Provide the [X, Y] coordinate of the cell's center where the given text is located.  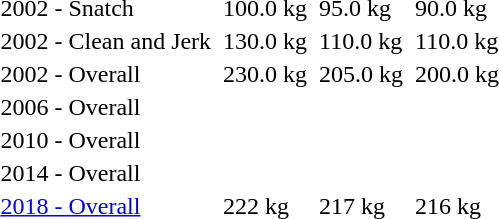
110.0 kg [362, 41]
230.0 kg [266, 74]
130.0 kg [266, 41]
205.0 kg [362, 74]
